Extract the [x, y] coordinate from the center of the cell holding the provided text.  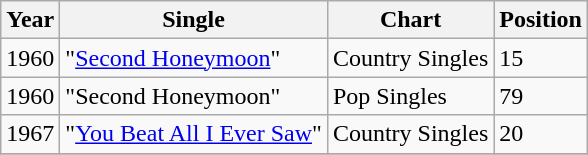
15 [541, 58]
79 [541, 96]
"You Beat All I Ever Saw" [194, 134]
Year [30, 20]
Chart [410, 20]
Single [194, 20]
Pop Singles [410, 96]
20 [541, 134]
Position [541, 20]
1967 [30, 134]
